Pinpoint the cell where the given text exists, returning its [x, y] midpoint coordinate. 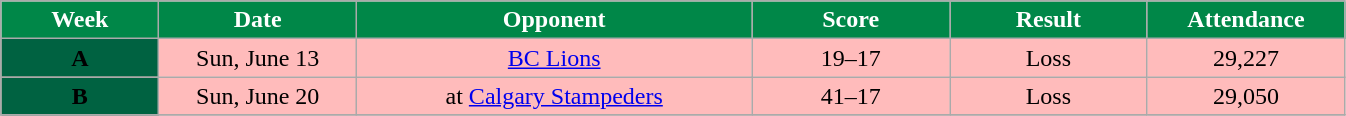
29,227 [1246, 58]
at Calgary Stampeders [554, 96]
Week [80, 20]
Sun, June 20 [258, 96]
BC Lions [554, 58]
29,050 [1246, 96]
Result [1049, 20]
A [80, 58]
Attendance [1246, 20]
Sun, June 13 [258, 58]
41–17 [851, 96]
B [80, 96]
19–17 [851, 58]
Date [258, 20]
Score [851, 20]
Opponent [554, 20]
